Scan for the cell matching the given text and deliver its [x, y] coordinate at center. 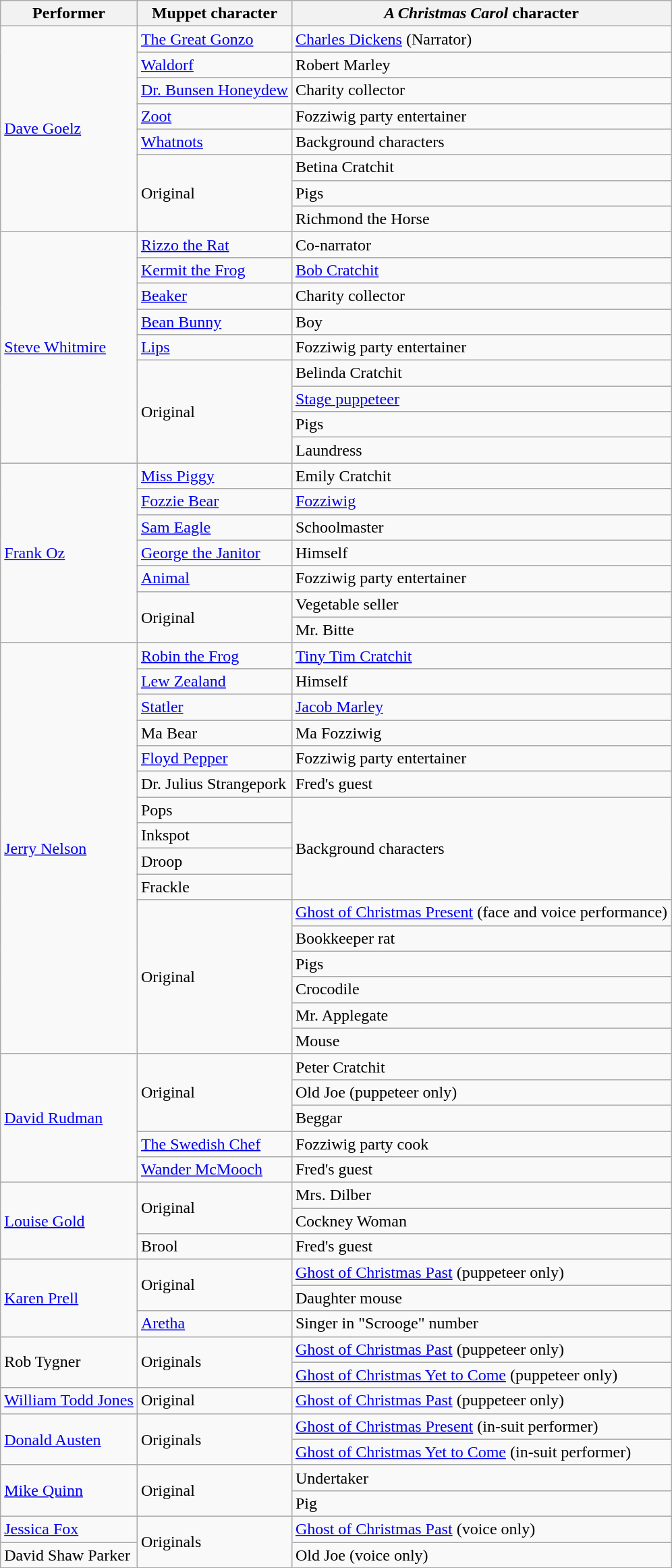
Bookkeeper rat [481, 938]
Rob Tygner [69, 1362]
Louise Gold [69, 1221]
Singer in "Scrooge" number [481, 1324]
Jerry Nelson [69, 848]
Zoot [215, 116]
Statler [215, 707]
Cockney Woman [481, 1221]
Frank Oz [69, 553]
Dr. Julius Strangepork [215, 784]
Kermit the Frog [215, 270]
Lew Zealand [215, 681]
Karen Prell [69, 1298]
Mr. Applegate [481, 1015]
Frackle [215, 887]
Lips [215, 348]
William Todd Jones [69, 1401]
Richmond the Horse [481, 219]
Daughter mouse [481, 1298]
Ma Bear [215, 732]
Vegetable seller [481, 604]
Mrs. Dilber [481, 1195]
Fozzie Bear [215, 502]
Mr. Bitte [481, 630]
Floyd Pepper [215, 759]
Ghost of Christmas Yet to Come (in-suit performer) [481, 1452]
Mouse [481, 1041]
Co-narrator [481, 244]
Pops [215, 810]
Ghost of Christmas Present (face and voice performance) [481, 913]
Beggar [481, 1118]
Tiny Tim Cratchit [481, 655]
Bean Bunny [215, 322]
Pig [481, 1503]
Peter Cratchit [481, 1066]
Donald Austen [69, 1439]
Mike Quinn [69, 1490]
Beaker [215, 296]
Fozziwig [481, 502]
Sam Eagle [215, 527]
Old Joe (puppeteer only) [481, 1092]
Steve Whitmire [69, 347]
Undertaker [481, 1478]
David Shaw Parker [69, 1555]
George the Janitor [215, 553]
Old Joe (voice only) [481, 1555]
Robert Marley [481, 65]
Dr. Bunsen Honeydew [215, 90]
Wander McMooch [215, 1170]
Fozziwig party cook [481, 1144]
Inkspot [215, 836]
Betina Cratchit [481, 167]
Waldorf [215, 65]
Jessica Fox [69, 1529]
Whatnots [215, 142]
Miss Piggy [215, 476]
Performer [69, 13]
Bob Cratchit [481, 270]
Droop [215, 861]
Ghost of Christmas Present (in-suit performer) [481, 1426]
Animal [215, 578]
Crocodile [481, 990]
Stage puppeteer [481, 399]
Boy [481, 322]
Ghost of Christmas Yet to Come (puppeteer only) [481, 1375]
The Great Gonzo [215, 39]
Ma Fozziwig [481, 732]
Ghost of Christmas Past (voice only) [481, 1529]
Jacob Marley [481, 707]
Brool [215, 1247]
Rizzo the Rat [215, 244]
Charles Dickens (Narrator) [481, 39]
A Christmas Carol character [481, 13]
Belinda Cratchit [481, 373]
Muppet character [215, 13]
The Swedish Chef [215, 1144]
Dave Goelz [69, 129]
Robin the Frog [215, 655]
David Rudman [69, 1118]
Emily Cratchit [481, 476]
Schoolmaster [481, 527]
Laundress [481, 450]
Aretha [215, 1324]
